Determine the (X, Y) coordinate at the center of the cell enclosing the given text.  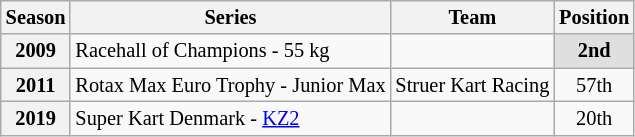
2nd (594, 51)
Series (230, 17)
Season (36, 17)
20th (594, 118)
2011 (36, 85)
57th (594, 85)
Team (473, 17)
Position (594, 17)
2009 (36, 51)
Struer Kart Racing (473, 85)
2019 (36, 118)
Rotax Max Euro Trophy - Junior Max (230, 85)
Racehall of Champions - 55 kg (230, 51)
Super Kart Denmark - KZ2 (230, 118)
